Detect which cell encompasses the target text, then output its [x, y] center coordinate. 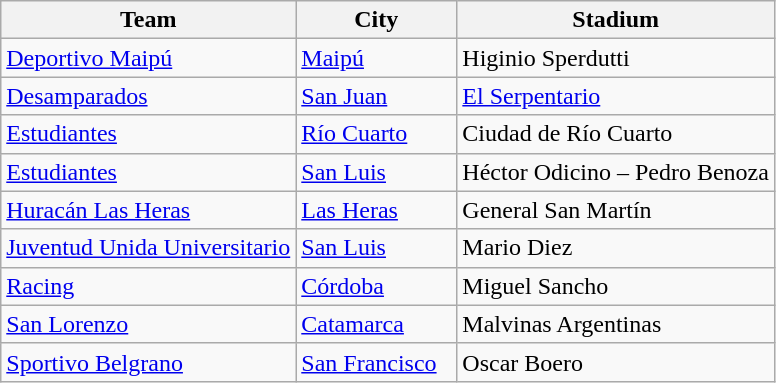
Desamparados [148, 96]
San Francisco [376, 362]
General San Martín [616, 210]
Héctor Odicino – Pedro Benoza [616, 172]
San Lorenzo [148, 324]
San Juan [376, 96]
Córdoba [376, 286]
Miguel Sancho [616, 286]
Higinio Sperdutti [616, 58]
Juventud Unida Universitario [148, 248]
Sportivo Belgrano [148, 362]
Malvinas Argentinas [616, 324]
Huracán Las Heras [148, 210]
Stadium [616, 20]
Mario Diez [616, 248]
Racing [148, 286]
Río Cuarto [376, 134]
Catamarca [376, 324]
Ciudad de Río Cuarto [616, 134]
El Serpentario [616, 96]
Team [148, 20]
Deportivo Maipú [148, 58]
Las Heras [376, 210]
Maipú [376, 58]
Oscar Boero [616, 362]
City [376, 20]
